Identify which cell holds the provided text, then report its (X, Y) central coordinate. 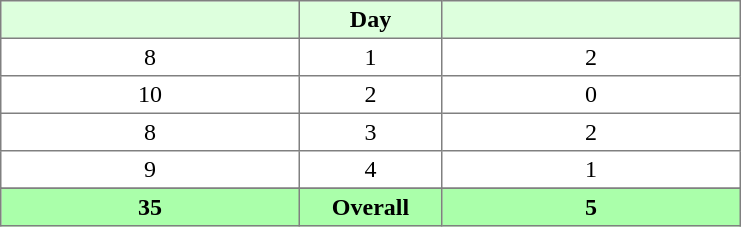
10 (150, 95)
Overall (370, 207)
0 (591, 95)
Day (370, 20)
35 (150, 207)
9 (150, 170)
3 (370, 132)
5 (591, 207)
4 (370, 170)
